Return (X, Y) of the center of cell containing provided text 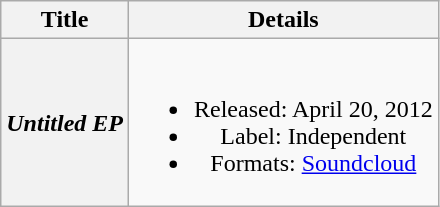
Details (283, 20)
Released: April 20, 2012Label: IndependentFormats: Soundcloud (283, 122)
Untitled EP (65, 122)
Title (65, 20)
